Search for the cell housing the specified text and yield its [X, Y] center coordinate. 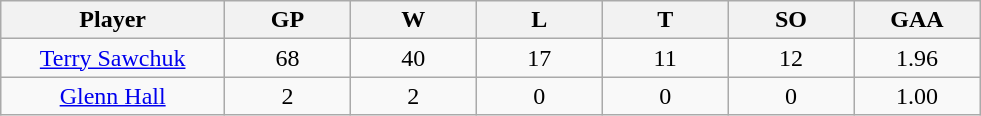
GAA [917, 20]
Terry Sawchuk [113, 58]
GP [288, 20]
40 [413, 58]
T [665, 20]
L [539, 20]
1.96 [917, 58]
Glenn Hall [113, 96]
SO [791, 20]
Player [113, 20]
W [413, 20]
68 [288, 58]
11 [665, 58]
12 [791, 58]
1.00 [917, 96]
17 [539, 58]
